Determine the [X, Y] coordinate at the center of the cell enclosing the given text.  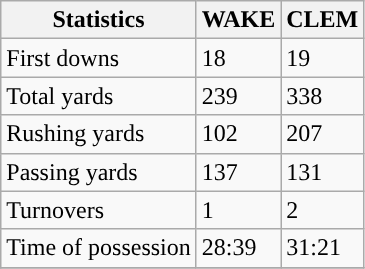
1 [238, 210]
338 [322, 96]
First downs [99, 58]
137 [238, 172]
131 [322, 172]
Rushing yards [99, 134]
19 [322, 58]
Time of possession [99, 248]
Statistics [99, 20]
CLEM [322, 20]
Total yards [99, 96]
2 [322, 210]
28:39 [238, 248]
31:21 [322, 248]
207 [322, 134]
Turnovers [99, 210]
WAKE [238, 20]
18 [238, 58]
239 [238, 96]
102 [238, 134]
Passing yards [99, 172]
